Locate the cell with the specified text and output its (X, Y) center coordinate. 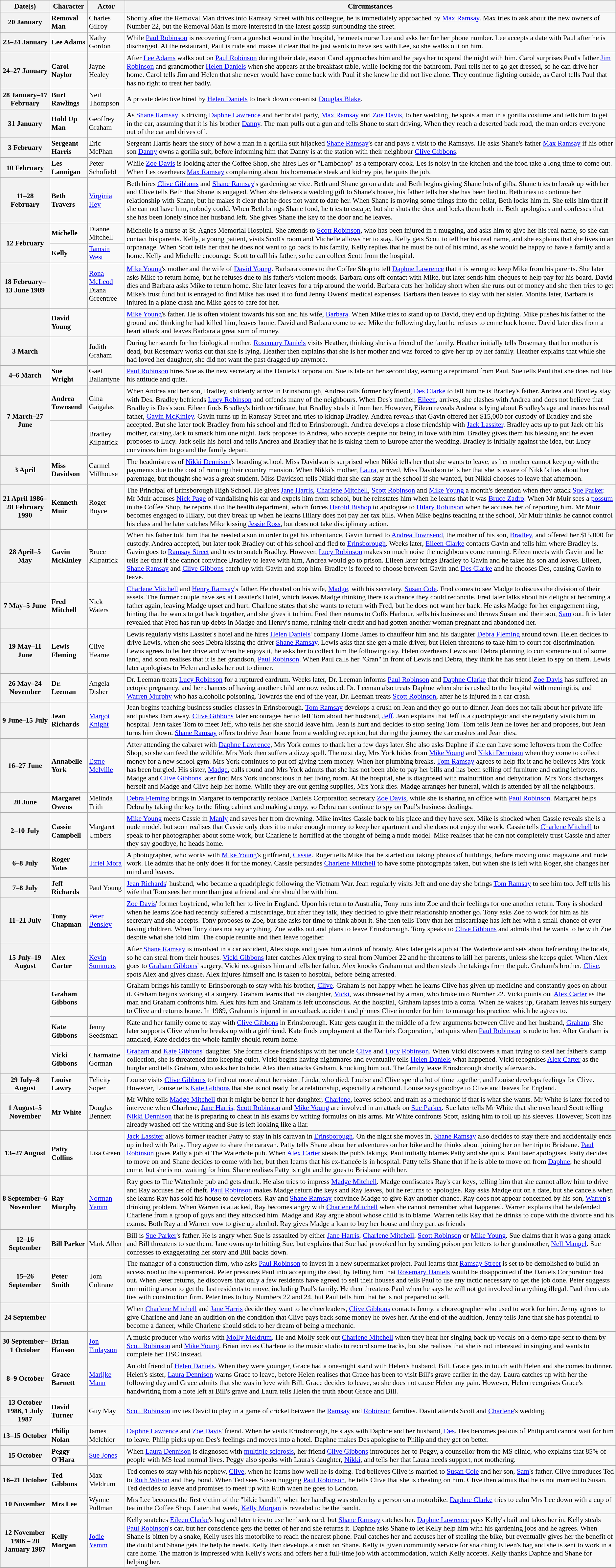
A private detective hired by Helen Daniels to track down con-artist Douglas Blake. (370, 99)
11–21 July (25, 921)
Virginia Hey (106, 200)
Sue Jones (106, 1456)
Marijke Mann (106, 1378)
Mrs Lee (69, 1504)
Jodie Yemm (106, 1541)
11–28 February (25, 200)
Dr. Leeman (69, 688)
Annabelle York (69, 766)
20 June (25, 802)
Actor (106, 6)
1 August–5 November (25, 1112)
Carol Naylor (69, 71)
Charles Gilroy (106, 22)
David Turner (69, 1411)
Eric McPhan (106, 148)
Alex Carter (69, 961)
Wynne Pullman (106, 1504)
8 September–6 November (25, 1203)
Angela Disher (106, 688)
16–21 October (25, 1480)
30 September–1 October (25, 1346)
Burt Rawlings (69, 99)
10 February (25, 168)
James Melchior (106, 1435)
Jon Finlayson (106, 1346)
16–27 June (25, 766)
26 May–24 November (25, 688)
Max Meldrum (106, 1480)
Brian Hanson (69, 1346)
Mr White (69, 1112)
Rona McLeodDiana Greentree (106, 286)
Beth Travers (69, 200)
7 May–5 June (25, 606)
Kate Gibbons (69, 1031)
Bill Parker (69, 1244)
7 March–27 June (25, 421)
Charmaine Gorman (106, 1059)
Jean Richards (69, 720)
Circumstances (370, 6)
Lee Adams (69, 42)
Jenny Seedsman (106, 1031)
Character (69, 6)
Scott Robinson invites David to play in a game of cricket between the Ramsay and Robinson families. David attends Scott and Charlene's wedding. (370, 1411)
Tom Coltrane (106, 1280)
Clive Hearne (106, 651)
Sue Wright (69, 375)
Vicki Gibbons (69, 1059)
15–26 September (25, 1280)
8–9 October (25, 1378)
Gina Gaigalas (106, 403)
15 July–19 August (25, 961)
Kelly (69, 253)
12 November 1986 – 28 January 1987 (25, 1541)
Tiriel Mora (106, 864)
28 January–17 February (25, 99)
7–8 July (25, 888)
Kelly Morgan (69, 1541)
Neil Thompson (106, 99)
Norman Yemm (106, 1203)
Paul Young (106, 888)
Philip Nolan (69, 1435)
Margaret Umbers (106, 831)
6–8 July (25, 864)
Kevin Summers (106, 961)
28 April–5 May (25, 556)
13–27 August (25, 1153)
Graham Gibbons (69, 998)
13–15 October (25, 1435)
Margot Knight (106, 720)
Grace Barnett (69, 1378)
Removal Man (69, 22)
20 January (25, 22)
Date(s) (25, 6)
Hold Up Man (69, 124)
Geoffrey Graham (106, 124)
31 January (25, 124)
13 October 1986, 1 July 1987 (25, 1411)
3 February (25, 148)
15 October (25, 1456)
Nick Waters (106, 606)
12–16 September (25, 1244)
Carmel Millhouse (106, 470)
Judith Graham (106, 351)
Peggy O'Hara (69, 1456)
Margaret Owens (69, 802)
Bradley Kilpatrick (106, 438)
Guy May (106, 1411)
Sergeant Harris (69, 148)
Esme Melville (106, 766)
Jeff Richards (69, 888)
Roger Yates (69, 864)
3 April (25, 470)
Andrea Townsend (69, 403)
19 May–11 June (25, 651)
Peter Smith (69, 1280)
12 February (25, 243)
10 November (25, 1504)
Miss Davidson (69, 470)
4–6 March (25, 375)
Tamsin West (106, 253)
David Young (69, 323)
24–27 January (25, 71)
23–24 January (25, 42)
Louise Lawry (69, 1084)
Ray Murphy (69, 1203)
18 February–13 June 1989 (25, 286)
Jayne Healey (106, 71)
Tony Chapman (69, 921)
Kathy Gordon (106, 42)
Ted Gibbons (69, 1480)
2–10 July (25, 831)
24 September (25, 1318)
Fred Mitchell (69, 606)
Patty Collins (69, 1153)
Peter Schofield (106, 168)
29 July–8 August (25, 1084)
Lewis Fleming (69, 651)
Mark Allen (106, 1244)
Douglas Bennett (106, 1112)
Cassie Campbell (69, 831)
Peter Bensley (106, 921)
Michelle (69, 233)
21 April 1986–28 February 1990 (25, 507)
Bruce Kilpatrick (106, 556)
Lisa Green (106, 1153)
Melinda Frith (106, 802)
Gavin McKinley (69, 556)
3 March (25, 351)
Les Lannigan (69, 168)
9 June–15 July (25, 720)
Kenneth Muir (69, 507)
Roger Boyce (106, 507)
Felicity Soper (106, 1084)
Gael Ballantyne (106, 375)
Dianne Mitchell (106, 233)
